Output the (X, Y) coordinate of the center of the cell containing the given text.  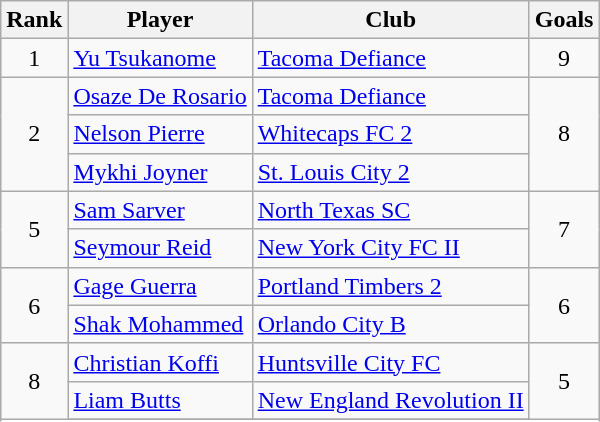
North Texas SC (390, 210)
Player (160, 20)
St. Louis City 2 (390, 172)
Yu Tsukanome (160, 58)
Goals (564, 20)
New York City FC II (390, 248)
9 (564, 58)
Rank (34, 20)
Nelson Pierre (160, 134)
Whitecaps FC 2 (390, 134)
Mykhi Joyner (160, 172)
7 (564, 229)
Sam Sarver (160, 210)
Orlando City B (390, 324)
Portland Timbers 2 (390, 286)
Gage Guerra (160, 286)
Seymour Reid (160, 248)
1 (34, 58)
Christian Koffi (160, 362)
Osaze De Rosario (160, 96)
Shak Mohammed (160, 324)
Liam Butts (160, 400)
2 (34, 134)
Huntsville City FC (390, 362)
New England Revolution II (390, 400)
Club (390, 20)
